Capture the cell that displays the provided text and extract its (x, y) central coordinate. 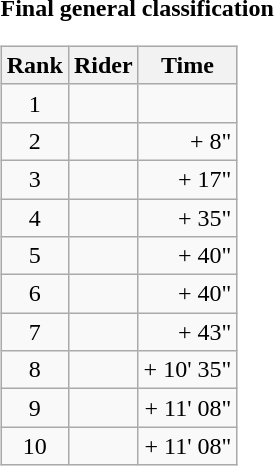
6 (34, 294)
4 (34, 217)
Rank (34, 65)
10 (34, 446)
9 (34, 408)
5 (34, 256)
+ 17" (188, 179)
+ 43" (188, 332)
7 (34, 332)
+ 10' 35" (188, 370)
2 (34, 141)
Rider (103, 65)
+ 35" (188, 217)
+ 8" (188, 141)
1 (34, 103)
8 (34, 370)
Time (188, 65)
3 (34, 179)
